Detect which cell encompasses the target text, then output its (x, y) center coordinate. 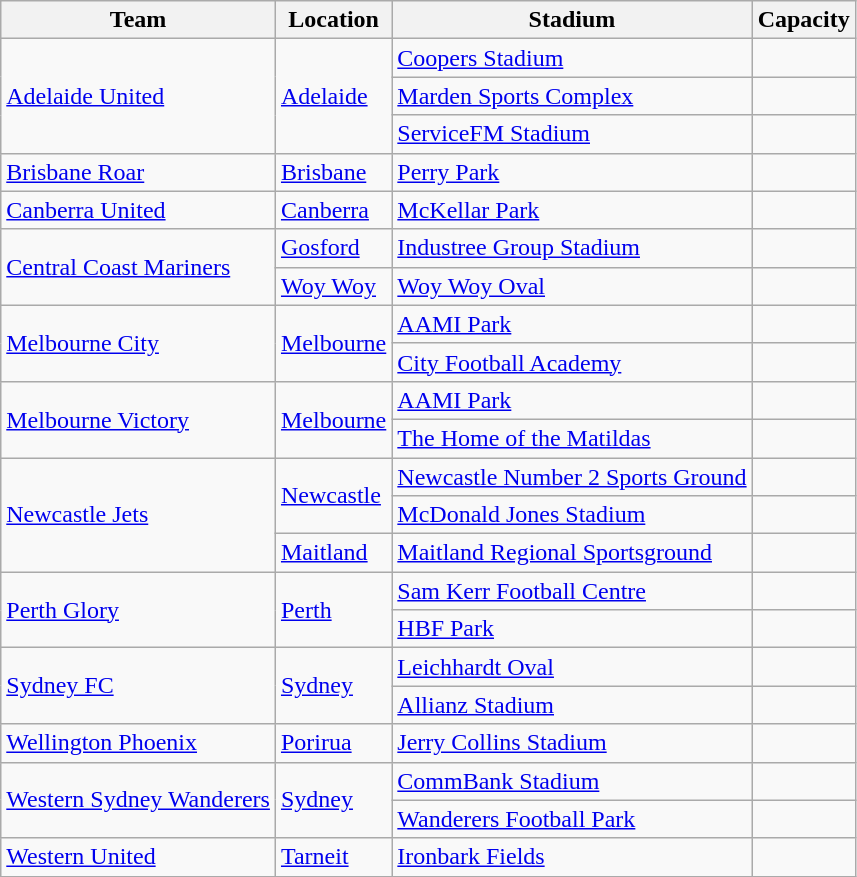
Stadium (572, 20)
Western United (138, 857)
Porirua (333, 743)
Jerry Collins Stadium (572, 743)
Leichhardt Oval (572, 667)
Central Coast Mariners (138, 267)
McKellar Park (572, 210)
Canberra United (138, 210)
Brisbane Roar (138, 172)
CommBank Stadium (572, 781)
Brisbane (333, 172)
Location (333, 20)
Perth (333, 610)
Wellington Phoenix (138, 743)
Newcastle (333, 496)
Sam Kerr Football Centre (572, 591)
City Football Academy (572, 362)
Marden Sports Complex (572, 96)
Melbourne Victory (138, 419)
HBF Park (572, 629)
Perry Park (572, 172)
Tarneit (333, 857)
Melbourne City (138, 343)
The Home of the Matildas (572, 438)
Maitland (333, 553)
Coopers Stadium (572, 58)
Ironbark Fields (572, 857)
Woy Woy Oval (572, 286)
Newcastle Number 2 Sports Ground (572, 477)
Capacity (804, 20)
Adelaide United (138, 96)
Team (138, 20)
Adelaide (333, 96)
Western Sydney Wanderers (138, 800)
Sydney FC (138, 686)
Perth Glory (138, 610)
Newcastle Jets (138, 515)
Canberra (333, 210)
Gosford (333, 248)
Industree Group Stadium (572, 248)
Allianz Stadium (572, 705)
Wanderers Football Park (572, 819)
McDonald Jones Stadium (572, 515)
ServiceFM Stadium (572, 134)
Woy Woy (333, 286)
Maitland Regional Sportsground (572, 553)
